Pinpoint the cell where the given text exists, returning its [x, y] midpoint coordinate. 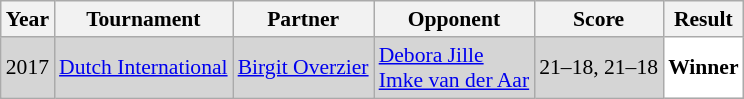
Tournament [144, 19]
Opponent [454, 19]
Year [28, 19]
Winner [704, 68]
Birgit Overzier [304, 68]
Score [598, 19]
2017 [28, 68]
Result [704, 19]
21–18, 21–18 [598, 68]
Partner [304, 19]
Dutch International [144, 68]
Debora Jille Imke van der Aar [454, 68]
